Return the [x, y] coordinate for the center point of the cell that contains the specified text.  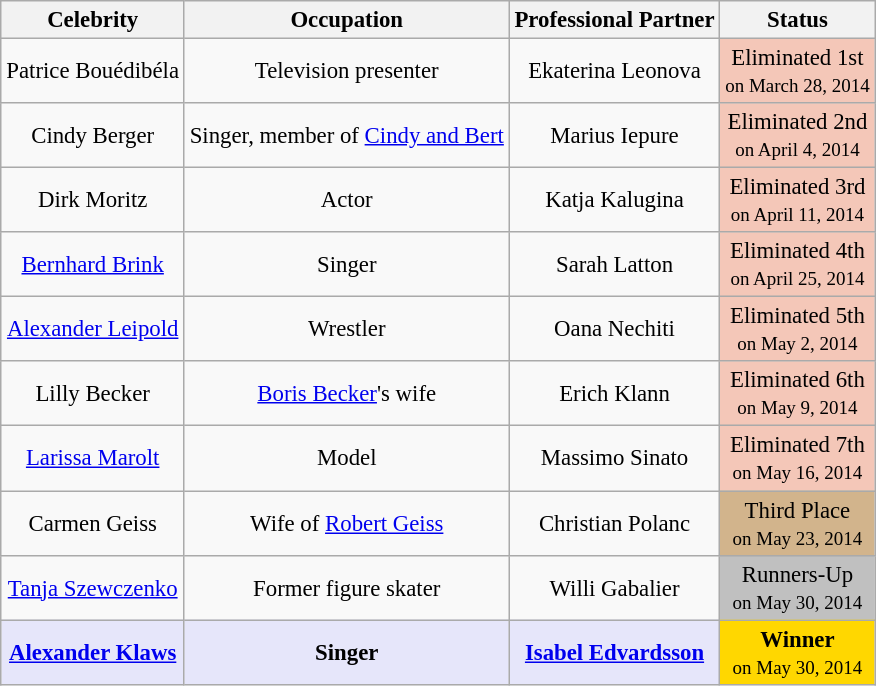
Massimo Sinato [614, 458]
Isabel Edvardsson [614, 652]
Status [798, 20]
Marius Iepure [614, 136]
Wrestler [346, 330]
Tanja Szewczenko [92, 588]
Eliminated 7thon May 16, 2014 [798, 458]
Professional Partner [614, 20]
Dirk Moritz [92, 200]
Eliminated 5thon May 2, 2014 [798, 330]
Actor [346, 200]
Occupation [346, 20]
Larissa Marolt [92, 458]
Oana Nechiti [614, 330]
Runners-Up on May 30, 2014 [798, 588]
Singer, member of Cindy and Bert [346, 136]
Eliminated 4thon April 25, 2014 [798, 264]
Eliminated 2ndon April 4, 2014 [798, 136]
Carmen Geiss [92, 522]
Sarah Latton [614, 264]
Katja Kalugina [614, 200]
Willi Gabalier [614, 588]
Patrice Bouédibéla [92, 70]
Ekaterina Leonova [614, 70]
Eliminated 1ston March 28, 2014 [798, 70]
Eliminated 3rdon April 11, 2014 [798, 200]
Erich Klann [614, 394]
Christian Polanc [614, 522]
Winneron May 30, 2014 [798, 652]
Bernhard Brink [92, 264]
Former figure skater [346, 588]
Alexander Leipold [92, 330]
Boris Becker's wife [346, 394]
Celebrity [92, 20]
Cindy Berger [92, 136]
Television presenter [346, 70]
Alexander Klaws [92, 652]
Wife of Robert Geiss [346, 522]
Model [346, 458]
Third Placeon May 23, 2014 [798, 522]
Eliminated 6thon May 9, 2014 [798, 394]
Lilly Becker [92, 394]
